Identify which cell holds the provided text, then report its (X, Y) central coordinate. 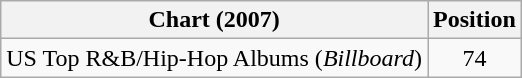
Position (475, 20)
Chart (2007) (214, 20)
74 (475, 58)
US Top R&B/Hip-Hop Albums (Billboard) (214, 58)
